Determine the [x, y] coordinate at the center of the cell enclosing the given text.  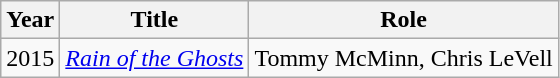
Rain of the Ghosts [154, 58]
Tommy McMinn, Chris LeVell [404, 58]
2015 [30, 58]
Title [154, 20]
Year [30, 20]
Role [404, 20]
